Return the (x, y) coordinate for the center point of the cell that contains the specified text.  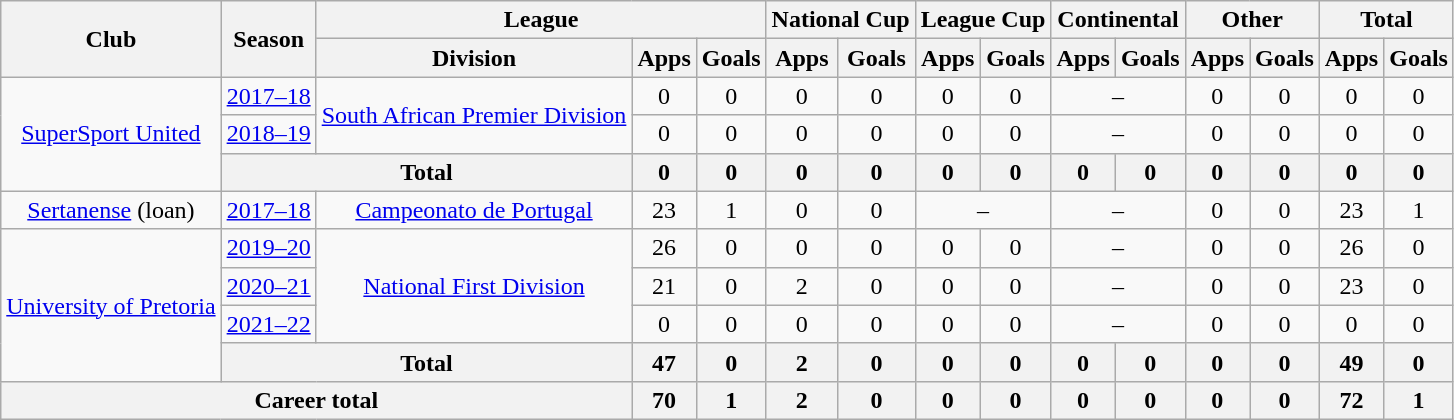
47 (664, 362)
Club (111, 39)
72 (1351, 400)
League (541, 20)
National Cup (840, 20)
Continental (1118, 20)
South African Premier Division (474, 115)
49 (1351, 362)
2020–21 (268, 286)
2021–22 (268, 324)
Campeonato de Portugal (474, 210)
SuperSport United (111, 134)
University of Pretoria (111, 305)
70 (664, 400)
National First Division (474, 286)
2019–20 (268, 248)
League Cup (983, 20)
Division (474, 58)
21 (664, 286)
2018–19 (268, 134)
Career total (316, 400)
Other (1252, 20)
Season (268, 39)
Sertanense (loan) (111, 210)
